Provide the [X, Y] coordinate of the cell's center where the given text is located.  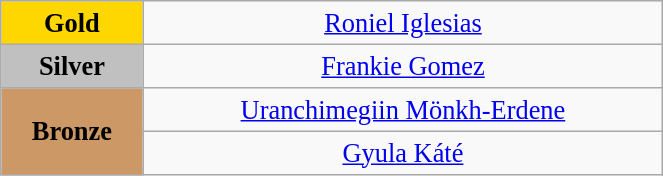
Gold [72, 22]
Roniel Iglesias [403, 22]
Gyula Káté [403, 153]
Frankie Gomez [403, 66]
Bronze [72, 130]
Silver [72, 66]
Uranchimegiin Mönkh-Erdene [403, 109]
